Find where the given text appears and provide that cell's center as (X, Y) coordinate. 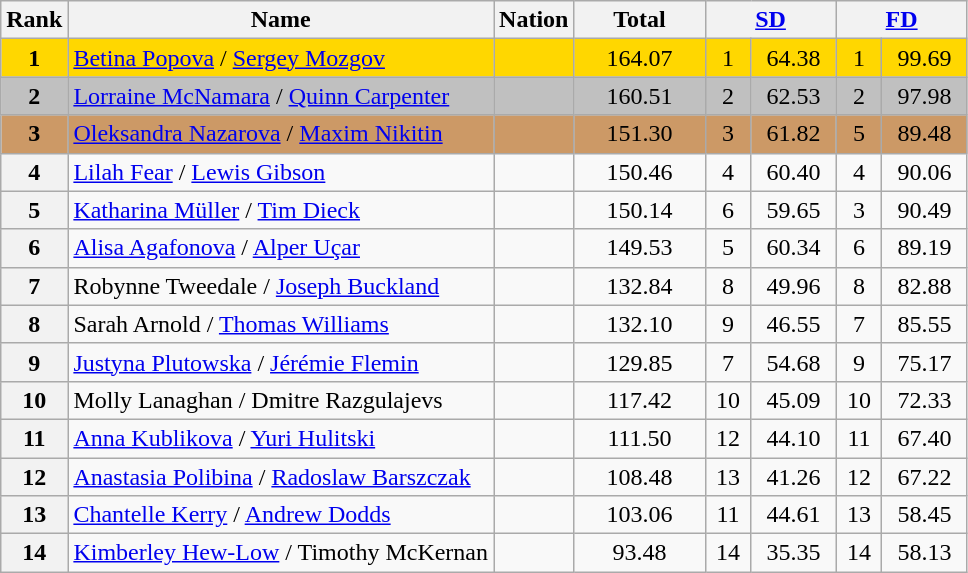
151.30 (640, 134)
45.09 (794, 400)
Alisa Agafonova / Alper Uçar (281, 248)
Oleksandra Nazarova / Maxim Nikitin (281, 134)
60.34 (794, 248)
108.48 (640, 477)
97.98 (924, 96)
85.55 (924, 324)
54.68 (794, 362)
132.84 (640, 286)
Katharina Müller / Tim Dieck (281, 210)
Kimberley Hew-Low / Timothy McKernan (281, 553)
35.35 (794, 553)
132.10 (640, 324)
67.40 (924, 438)
111.50 (640, 438)
44.61 (794, 515)
Robynne Tweedale / Joseph Buckland (281, 286)
41.26 (794, 477)
Lorraine McNamara / Quinn Carpenter (281, 96)
46.55 (794, 324)
150.46 (640, 172)
129.85 (640, 362)
75.17 (924, 362)
99.69 (924, 58)
62.53 (794, 96)
164.07 (640, 58)
SD (770, 20)
Nation (534, 20)
Molly Lanaghan / Dmitre Razgulajevs (281, 400)
59.65 (794, 210)
Justyna Plutowska / Jérémie Flemin (281, 362)
Lilah Fear / Lewis Gibson (281, 172)
44.10 (794, 438)
Name (281, 20)
93.48 (640, 553)
149.53 (640, 248)
160.51 (640, 96)
Sarah Arnold / Thomas Williams (281, 324)
72.33 (924, 400)
150.14 (640, 210)
90.06 (924, 172)
60.40 (794, 172)
90.49 (924, 210)
Rank (34, 20)
89.19 (924, 248)
58.13 (924, 553)
Total (640, 20)
64.38 (794, 58)
82.88 (924, 286)
61.82 (794, 134)
89.48 (924, 134)
49.96 (794, 286)
Anna Kublikova / Yuri Hulitski (281, 438)
117.42 (640, 400)
Betina Popova / Sergey Mozgov (281, 58)
67.22 (924, 477)
Anastasia Polibina / Radoslaw Barszczak (281, 477)
103.06 (640, 515)
Chantelle Kerry / Andrew Dodds (281, 515)
58.45 (924, 515)
FD (902, 20)
